Return (x, y) of the center of cell containing provided text 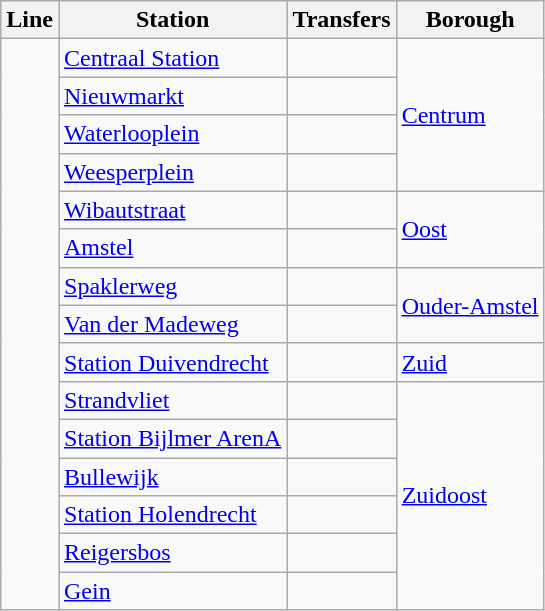
Line (30, 20)
Station (172, 20)
Van der Madeweg (172, 324)
Station Duivendrecht (172, 362)
Wibautstraat (172, 210)
Nieuwmarkt (172, 96)
Ouder-Amstel (470, 305)
Strandvliet (172, 400)
Centraal Station (172, 58)
Reigersbos (172, 553)
Waterlooplein (172, 134)
Gein (172, 591)
Centrum (470, 115)
Zuid (470, 362)
Station Bijlmer ArenA (172, 438)
Station Holendrecht (172, 515)
Bullewijk (172, 477)
Spaklerweg (172, 286)
Oost (470, 229)
Zuidoost (470, 495)
Transfers (342, 20)
Weesperplein (172, 172)
Amstel (172, 248)
Borough (470, 20)
